Provide the (x, y) coordinate of the cell's center where the given text is located.  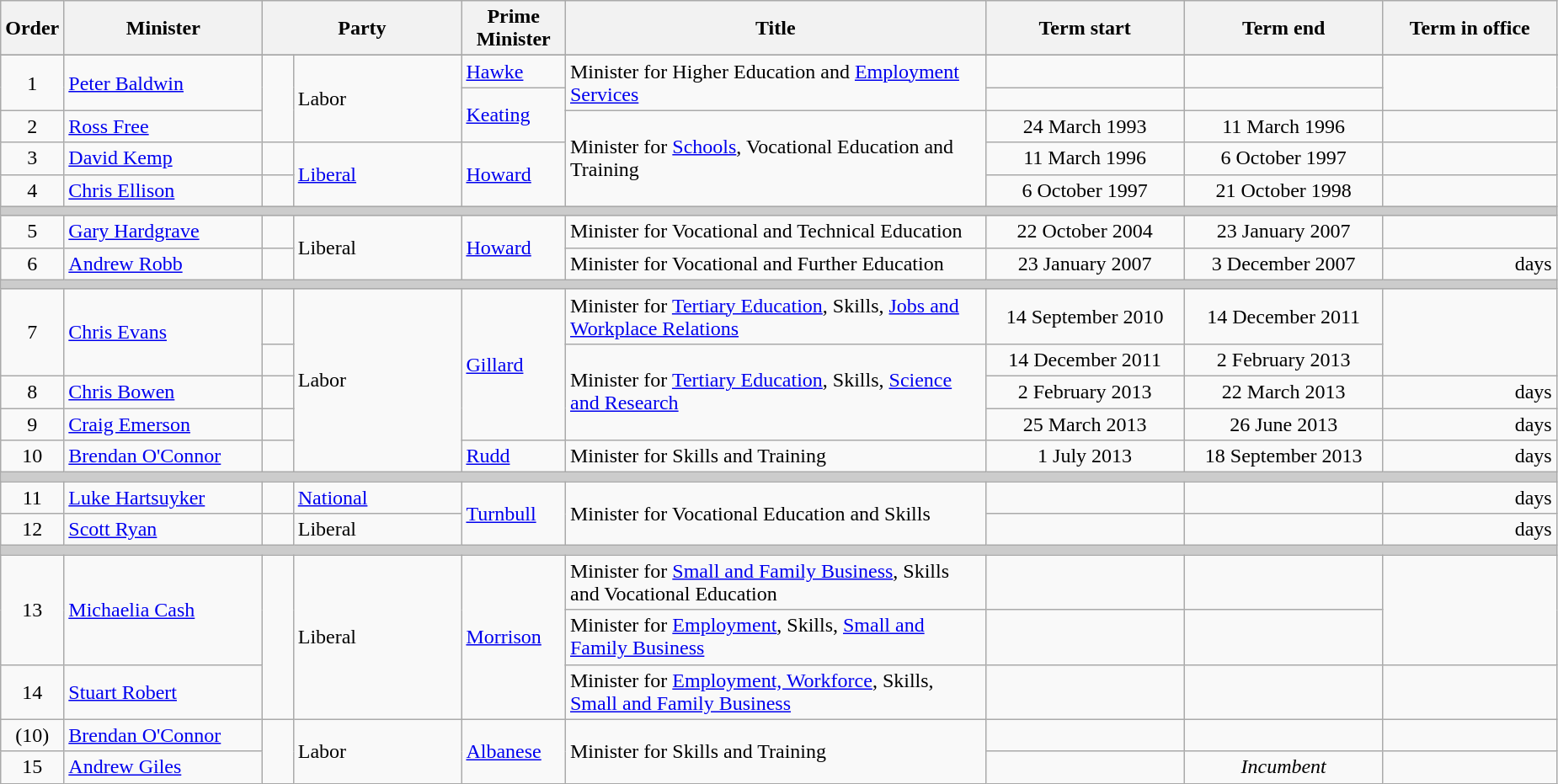
Gary Hardgrave (163, 232)
Minister (163, 29)
Minister for Employment, Workforce, Skills, Small and Family Business (775, 692)
Chris Bowen (163, 392)
22 October 2004 (1085, 232)
14 September 2010 (1085, 317)
Title (775, 29)
2 (32, 126)
10 (32, 456)
Order (32, 29)
13 (32, 610)
5 (32, 232)
Term end (1283, 29)
Turnbull (514, 514)
21 October 1998 (1283, 190)
David Kemp (163, 158)
3 December 2007 (1283, 264)
12 (32, 530)
1 (32, 83)
Ross Free (163, 126)
1 July 2013 (1085, 456)
Chris Ellison (163, 190)
7 (32, 332)
Minister for Tertiary Education, Skills, Jobs and Workplace Relations (775, 317)
11 (32, 498)
3 (32, 158)
25 March 2013 (1085, 424)
Peter Baldwin (163, 83)
4 (32, 190)
Keating (514, 115)
18 September 2013 (1283, 456)
Minister for Higher Education and Employment Services (775, 83)
Rudd (514, 456)
Craig Emerson (163, 424)
National (377, 498)
Minister for Employment, Skills, Small and Family Business (775, 637)
Hawke (514, 72)
14 (32, 692)
Term in office (1470, 29)
Minister for Vocational and Technical Education (775, 232)
Stuart Robert (163, 692)
(10) (32, 735)
Minister for Small and Family Business, Skills and Vocational Education (775, 583)
Minister for Schools, Vocational Education and Training (775, 158)
24 March 1993 (1085, 126)
Minister for Tertiary Education, Skills, Science and Research (775, 392)
Prime Minister (514, 29)
8 (32, 392)
Chris Evans (163, 332)
26 June 2013 (1283, 424)
Andrew Robb (163, 264)
Term start (1085, 29)
Scott Ryan (163, 530)
6 (32, 264)
22 March 2013 (1283, 392)
Minister for Vocational Education and Skills (775, 514)
Party (362, 29)
Gillard (514, 364)
Morrison (514, 637)
15 (32, 767)
Albanese (514, 751)
Minister for Vocational and Further Education (775, 264)
9 (32, 424)
Luke Hartsuyker (163, 498)
Michaelia Cash (163, 610)
Incumbent (1283, 767)
Andrew Giles (163, 767)
